Locate the cell with the specified text and output its [x, y] center coordinate. 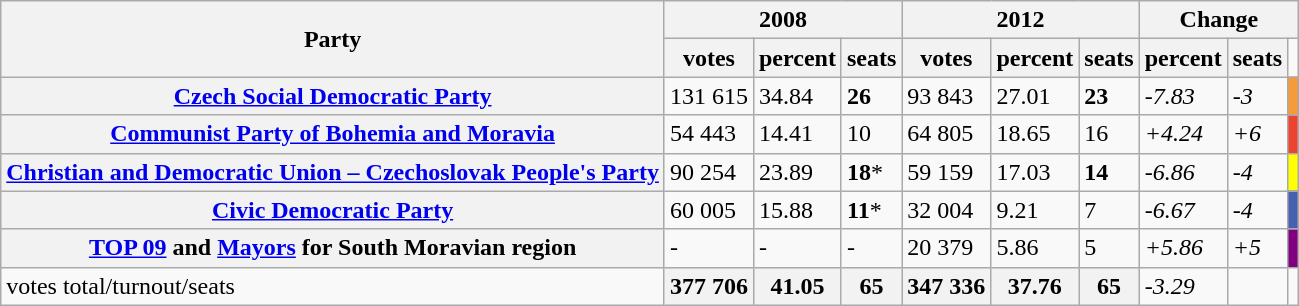
+4.24 [1183, 134]
59 159 [946, 172]
26 [871, 96]
23 [1109, 96]
11* [871, 210]
90 254 [708, 172]
17.03 [1035, 172]
27.01 [1035, 96]
377 706 [708, 286]
Civic Democratic Party [333, 210]
2008 [782, 20]
15.88 [797, 210]
14.41 [797, 134]
Party [333, 39]
60 005 [708, 210]
16 [1109, 134]
-3.29 [1183, 286]
64 805 [946, 134]
Czech Social Democratic Party [333, 96]
votes total/turnout/seats [333, 286]
20 379 [946, 248]
7 [1109, 210]
34.84 [797, 96]
TOP 09 and Mayors for South Moravian region [333, 248]
37.76 [1035, 286]
14 [1109, 172]
-6.67 [1183, 210]
347 336 [946, 286]
5 [1109, 248]
32 004 [946, 210]
41.05 [797, 286]
Christian and Democratic Union – Czechoslovak People's Party [333, 172]
18* [871, 172]
Change [1218, 20]
131 615 [708, 96]
Communist Party of Bohemia and Moravia [333, 134]
-6.86 [1183, 172]
-3 [1257, 96]
10 [871, 134]
23.89 [797, 172]
2012 [1020, 20]
5.86 [1035, 248]
18.65 [1035, 134]
54 443 [708, 134]
93 843 [946, 96]
+6 [1257, 134]
9.21 [1035, 210]
+5.86 [1183, 248]
-7.83 [1183, 96]
+5 [1257, 248]
